Pinpoint the cell where the given text exists, returning its (x, y) midpoint coordinate. 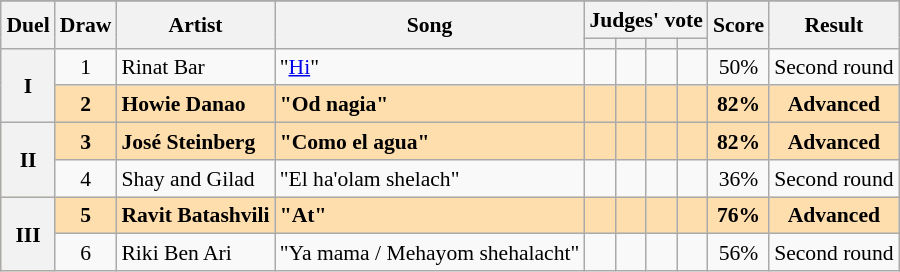
Riki Ben Ari (195, 252)
3 (86, 142)
4 (86, 178)
"Ya mama / Mehayom shehalacht" (430, 252)
Artist (195, 24)
III (28, 234)
Howie Danao (195, 104)
5 (86, 216)
"El ha'olam shelach" (430, 178)
Duel (28, 24)
56% (738, 252)
"Hi" (430, 66)
I (28, 85)
Judges' vote (646, 20)
Song (430, 24)
Result (834, 24)
José Steinberg (195, 142)
Ravit Batashvili (195, 216)
II (28, 160)
"Od nagia" (430, 104)
1 (86, 66)
"At" (430, 216)
36% (738, 178)
2 (86, 104)
Rinat Bar (195, 66)
50% (738, 66)
76% (738, 216)
Score (738, 24)
Shay and Gilad (195, 178)
6 (86, 252)
"Como el agua" (430, 142)
Draw (86, 24)
